Search for the cell housing the specified text and yield its [x, y] center coordinate. 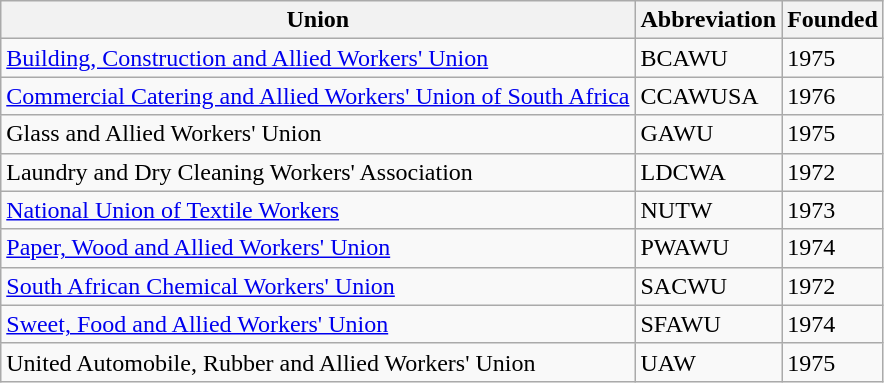
UAW [708, 362]
SACWU [708, 286]
National Union of Textile Workers [318, 210]
GAWU [708, 134]
Union [318, 20]
Abbreviation [708, 20]
1976 [833, 96]
Building, Construction and Allied Workers' Union [318, 58]
1973 [833, 210]
Founded [833, 20]
CCAWUSA [708, 96]
SFAWU [708, 324]
BCAWU [708, 58]
Laundry and Dry Cleaning Workers' Association [318, 172]
United Automobile, Rubber and Allied Workers' Union [318, 362]
South African Chemical Workers' Union [318, 286]
NUTW [708, 210]
Commercial Catering and Allied Workers' Union of South Africa [318, 96]
Sweet, Food and Allied Workers' Union [318, 324]
PWAWU [708, 248]
Glass and Allied Workers' Union [318, 134]
LDCWA [708, 172]
Paper, Wood and Allied Workers' Union [318, 248]
